Scan for the cell matching the given text and deliver its (X, Y) coordinate at center. 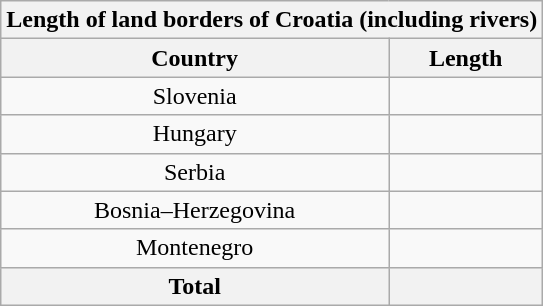
Length (466, 58)
Total (195, 286)
Serbia (195, 172)
Country (195, 58)
Length of land borders of Croatia (including rivers) (272, 20)
Slovenia (195, 96)
Bosnia–Herzegovina (195, 210)
Hungary (195, 134)
Montenegro (195, 248)
